From the cell containing the given text, extract its center point as [x, y] coordinate. 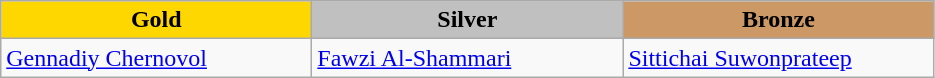
Silver [468, 20]
Gennadiy Chernovol [156, 58]
Fawzi Al-Shammari [468, 58]
Sittichai Suwonprateep [778, 58]
Gold [156, 20]
Bronze [778, 20]
